Return (x, y) of the center of cell containing provided text 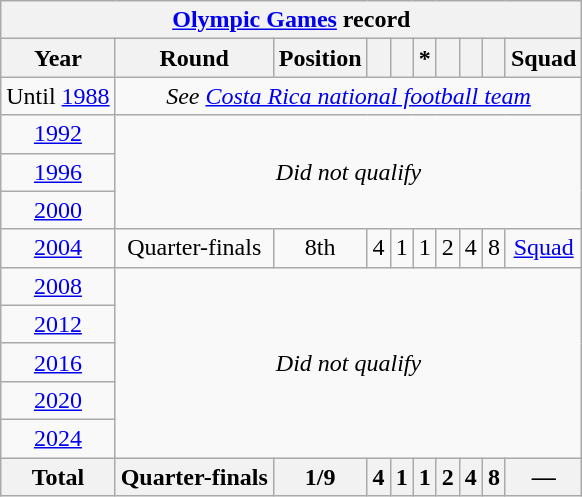
1996 (58, 172)
Round (194, 58)
— (543, 477)
2004 (58, 248)
2000 (58, 210)
2008 (58, 286)
1/9 (320, 477)
2020 (58, 400)
8th (320, 248)
2024 (58, 438)
1992 (58, 134)
2016 (58, 362)
Total (58, 477)
2012 (58, 324)
Olympic Games record (292, 20)
Year (58, 58)
Position (320, 58)
See Costa Rica national football team (348, 96)
* (424, 58)
Until 1988 (58, 96)
